Extract the [X, Y] coordinate from the center of the cell holding the provided text.  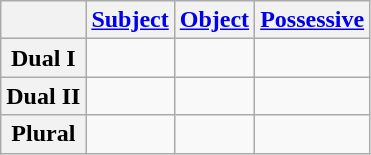
Dual I [44, 58]
Dual II [44, 96]
Object [214, 20]
Subject [130, 20]
Plural [44, 134]
Possessive [312, 20]
